Output the (X, Y) coordinate of the center of the cell containing the given text.  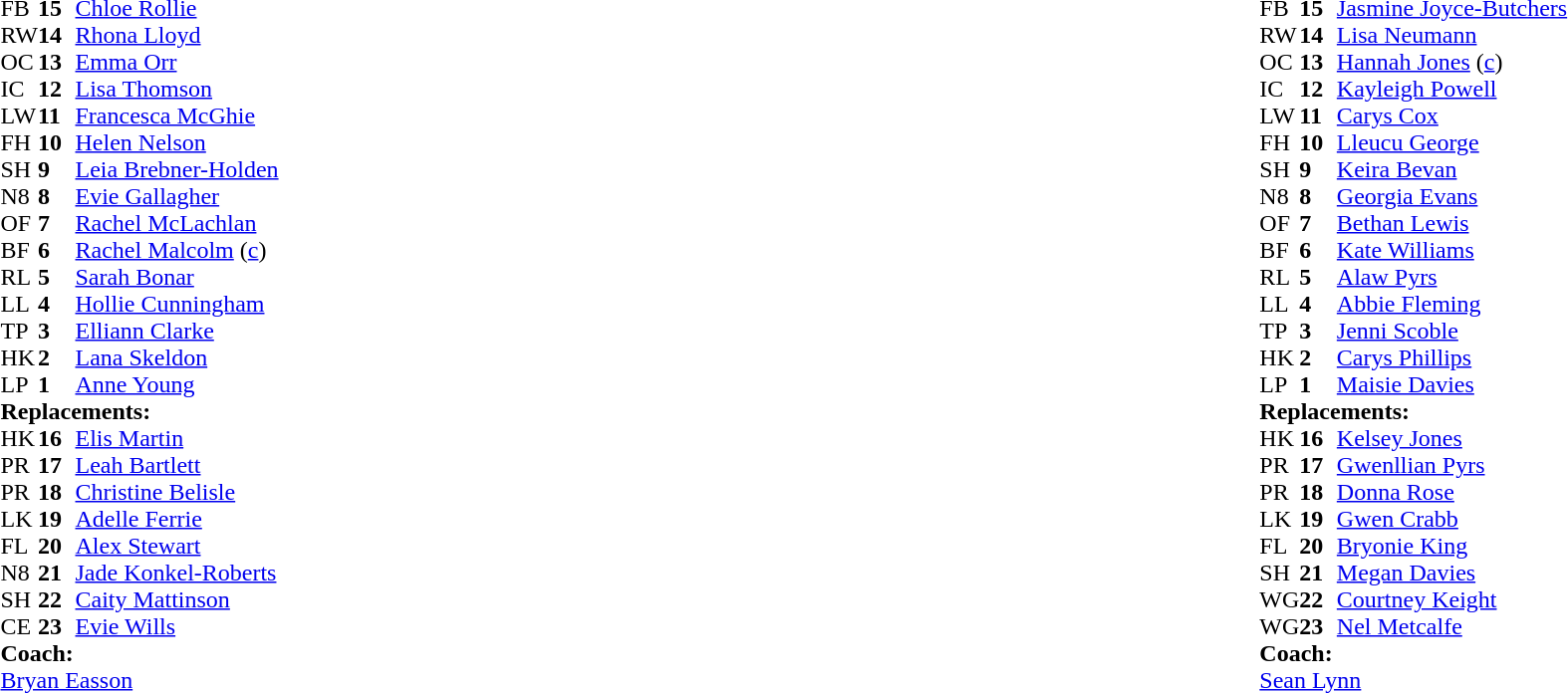
Elis Martin (177, 438)
Evie Wills (177, 627)
Keira Bevan (1452, 169)
Donna Rose (1452, 492)
Leah Bartlett (177, 466)
Nel Metcalfe (1452, 627)
Alex Stewart (177, 546)
Leia Brebner-Holden (177, 169)
CE (19, 627)
Carys Cox (1452, 115)
Alaw Pyrs (1452, 277)
Emma Orr (177, 62)
Bethan Lewis (1452, 223)
Kelsey Jones (1452, 438)
Bryonie King (1452, 546)
Rhona Lloyd (177, 36)
Hannah Jones (c) (1452, 62)
Lana Skeldon (177, 358)
Megan Davies (1452, 574)
Courtney Keight (1452, 599)
Lleucu George (1452, 143)
Kayleigh Powell (1452, 90)
Rachel Malcolm (c) (177, 251)
Elliann Clarke (177, 331)
Gwen Crabb (1452, 520)
Kate Williams (1452, 251)
Georgia Evans (1452, 197)
Caity Mattinson (177, 599)
Jenni Scoble (1452, 331)
Sarah Bonar (177, 277)
Lisa Thomson (177, 90)
Evie Gallagher (177, 197)
Jade Konkel-Roberts (177, 574)
Francesca McGhie (177, 115)
Anne Young (177, 384)
Helen Nelson (177, 143)
Carys Phillips (1452, 358)
Rachel McLachlan (177, 223)
Maisie Davies (1452, 384)
Adelle Ferrie (177, 520)
Lisa Neumann (1452, 36)
Hollie Cunningham (177, 305)
Christine Belisle (177, 492)
Abbie Fleming (1452, 305)
Gwenllian Pyrs (1452, 466)
